Scan for the cell matching the given text and deliver its (x, y) coordinate at center. 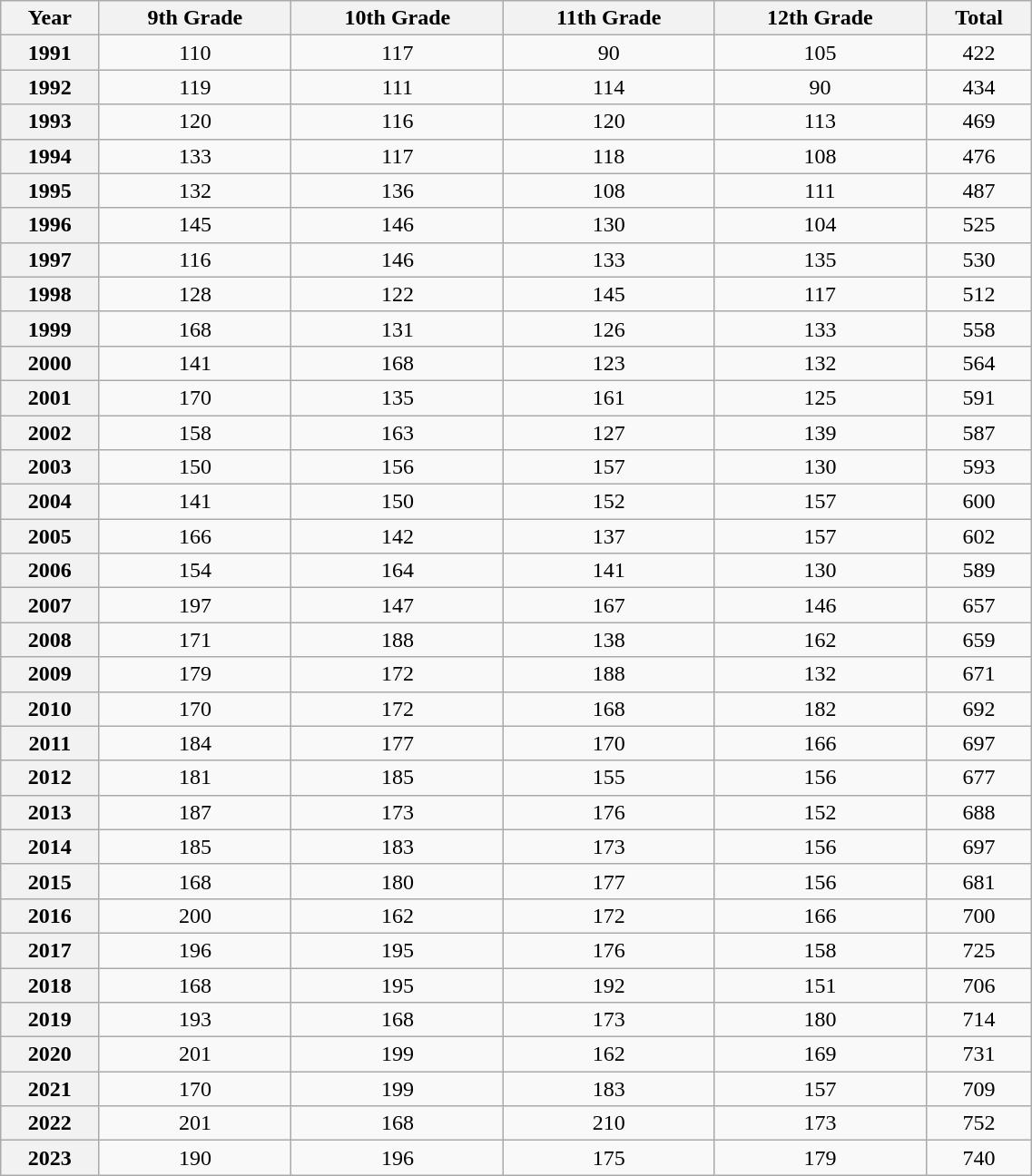
2001 (50, 397)
193 (195, 1020)
2022 (50, 1123)
167 (609, 605)
512 (978, 294)
700 (978, 916)
688 (978, 812)
657 (978, 605)
725 (978, 950)
125 (820, 397)
119 (195, 87)
2012 (50, 778)
11th Grade (609, 18)
131 (398, 328)
182 (820, 709)
2016 (50, 916)
709 (978, 1089)
589 (978, 571)
1991 (50, 53)
2007 (50, 605)
1993 (50, 122)
151 (820, 985)
2023 (50, 1158)
692 (978, 709)
671 (978, 674)
740 (978, 1158)
2015 (50, 881)
530 (978, 260)
752 (978, 1123)
126 (609, 328)
600 (978, 502)
210 (609, 1123)
128 (195, 294)
155 (609, 778)
2003 (50, 467)
187 (195, 812)
113 (820, 122)
564 (978, 363)
2013 (50, 812)
9th Grade (195, 18)
123 (609, 363)
2014 (50, 847)
127 (609, 433)
171 (195, 640)
2019 (50, 1020)
136 (398, 191)
1999 (50, 328)
2018 (50, 985)
142 (398, 536)
558 (978, 328)
714 (978, 1020)
164 (398, 571)
10th Grade (398, 18)
2009 (50, 674)
139 (820, 433)
677 (978, 778)
122 (398, 294)
Total (978, 18)
1998 (50, 294)
197 (195, 605)
659 (978, 640)
169 (820, 1054)
105 (820, 53)
2010 (50, 709)
706 (978, 985)
147 (398, 605)
Year (50, 18)
487 (978, 191)
1995 (50, 191)
104 (820, 225)
154 (195, 571)
2021 (50, 1089)
192 (609, 985)
591 (978, 397)
2002 (50, 433)
476 (978, 156)
200 (195, 916)
525 (978, 225)
469 (978, 122)
190 (195, 1158)
175 (609, 1158)
422 (978, 53)
161 (609, 397)
2020 (50, 1054)
1992 (50, 87)
731 (978, 1054)
1996 (50, 225)
1994 (50, 156)
2008 (50, 640)
2000 (50, 363)
138 (609, 640)
163 (398, 433)
593 (978, 467)
118 (609, 156)
2006 (50, 571)
181 (195, 778)
602 (978, 536)
681 (978, 881)
2005 (50, 536)
434 (978, 87)
110 (195, 53)
1997 (50, 260)
137 (609, 536)
587 (978, 433)
12th Grade (820, 18)
2011 (50, 743)
2004 (50, 502)
184 (195, 743)
2017 (50, 950)
114 (609, 87)
